Pinpoint the cell where the given text exists, returning its (x, y) midpoint coordinate. 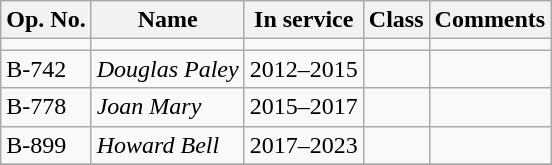
Name (168, 20)
B-742 (46, 69)
Comments (490, 20)
In service (304, 20)
Douglas Paley (168, 69)
Howard Bell (168, 145)
2015–2017 (304, 107)
Joan Mary (168, 107)
B-899 (46, 145)
Class (396, 20)
Op. No. (46, 20)
2017–2023 (304, 145)
2012–2015 (304, 69)
B-778 (46, 107)
